From the cell containing the given text, extract its center point as [x, y] coordinate. 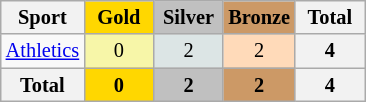
Sport [42, 17]
Silver [189, 17]
Athletics [42, 51]
Gold [119, 17]
Bronze [259, 17]
